Detect which cell encompasses the target text, then output its (x, y) center coordinate. 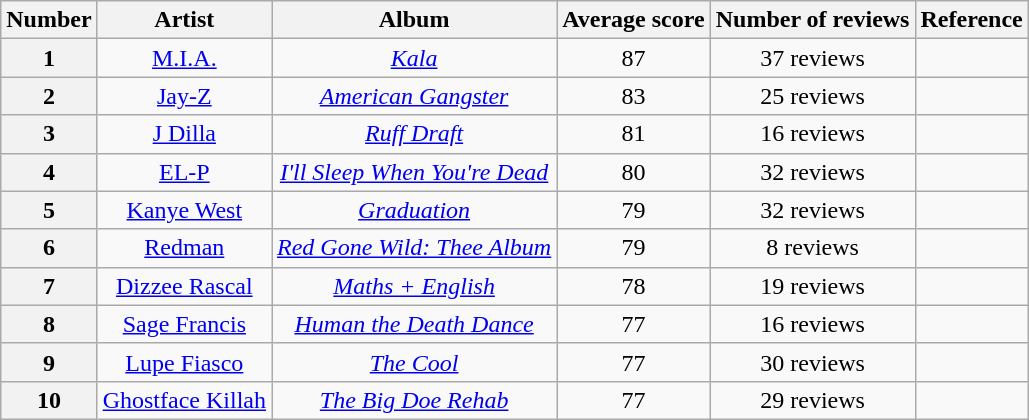
Ghostface Killah (184, 400)
3 (49, 134)
9 (49, 362)
American Gangster (414, 96)
Album (414, 20)
M.I.A. (184, 58)
19 reviews (812, 286)
Average score (634, 20)
Maths + English (414, 286)
10 (49, 400)
Kala (414, 58)
87 (634, 58)
6 (49, 248)
5 (49, 210)
29 reviews (812, 400)
Human the Death Dance (414, 324)
Kanye West (184, 210)
80 (634, 172)
7 (49, 286)
8 (49, 324)
81 (634, 134)
I'll Sleep When You're Dead (414, 172)
Reference (972, 20)
4 (49, 172)
37 reviews (812, 58)
8 reviews (812, 248)
Number of reviews (812, 20)
J Dilla (184, 134)
EL-P (184, 172)
1 (49, 58)
Lupe Fiasco (184, 362)
30 reviews (812, 362)
Dizzee Rascal (184, 286)
Number (49, 20)
25 reviews (812, 96)
Red Gone Wild: Thee Album (414, 248)
83 (634, 96)
2 (49, 96)
Ruff Draft (414, 134)
Sage Francis (184, 324)
Graduation (414, 210)
Artist (184, 20)
78 (634, 286)
The Big Doe Rehab (414, 400)
Redman (184, 248)
Jay-Z (184, 96)
The Cool (414, 362)
